Pinpoint the cell where the given text exists, returning its (x, y) midpoint coordinate. 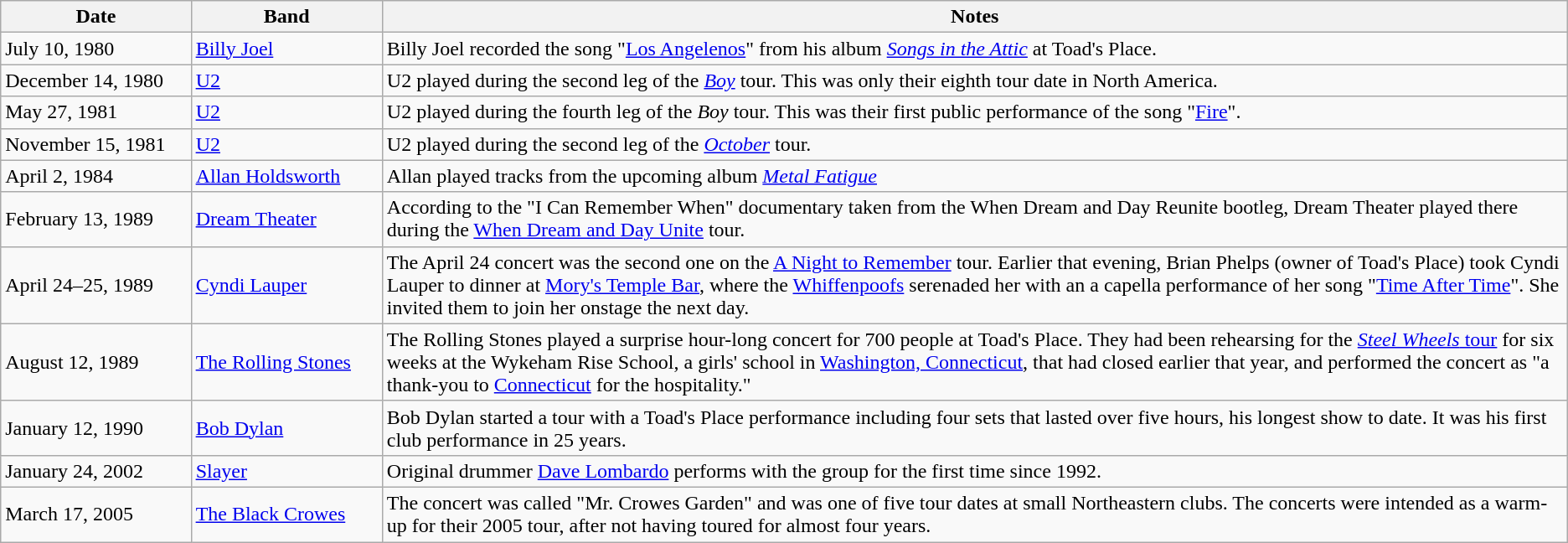
January 12, 1990 (95, 427)
April 24–25, 1989 (95, 285)
Original drummer Dave Lombardo performs with the group for the first time since 1992. (975, 471)
March 17, 2005 (95, 515)
Cyndi Lauper (286, 285)
January 24, 2002 (95, 471)
The Rolling Stones (286, 362)
Allan Holdsworth (286, 176)
November 15, 1981 (95, 144)
Billy Joel recorded the song "Los Angelenos" from his album Songs in the Attic at Toad's Place. (975, 49)
U2 played during the fourth leg of the Boy tour. This was their first public performance of the song "Fire". (975, 112)
Slayer (286, 471)
Band (286, 17)
Bob Dylan (286, 427)
The Black Crowes (286, 515)
Billy Joel (286, 49)
Allan played tracks from the upcoming album Metal Fatigue (975, 176)
April 2, 1984 (95, 176)
December 14, 1980 (95, 80)
May 27, 1981 (95, 112)
Dream Theater (286, 220)
Date (95, 17)
February 13, 1989 (95, 220)
U2 played during the second leg of the Boy tour. This was only their eighth tour date in North America. (975, 80)
August 12, 1989 (95, 362)
U2 played during the second leg of the October tour. (975, 144)
July 10, 1980 (95, 49)
Notes (975, 17)
